Scan for the cell matching the given text and deliver its [x, y] coordinate at center. 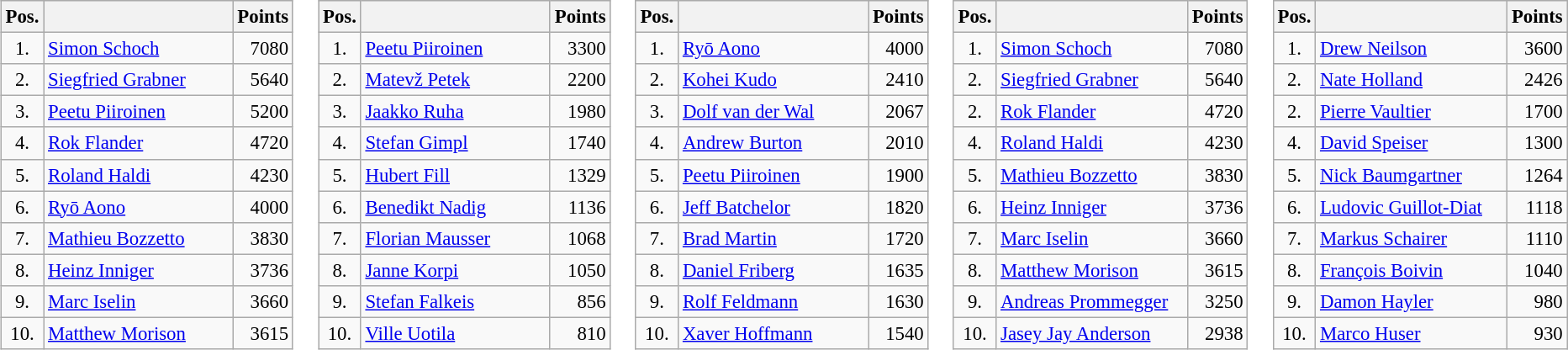
930 [1537, 333]
Marco Huser [1412, 333]
Jeff Batchelor [773, 207]
2410 [898, 80]
Ludovic Guillot-Diat [1412, 207]
Stefan Falkeis [456, 301]
Dolf van der Wal [773, 112]
David Speiser [1412, 143]
Nick Baumgartner [1412, 175]
1630 [898, 301]
Florian Mausser [456, 238]
Jaakko Ruha [456, 112]
1540 [898, 333]
2426 [1537, 80]
Hubert Fill [456, 175]
Daniel Friberg [773, 270]
Drew Neilson [1412, 49]
1635 [898, 270]
2200 [580, 80]
Jasey Jay Anderson [1092, 333]
2938 [1217, 333]
3300 [580, 49]
856 [580, 301]
1118 [1537, 207]
2067 [898, 112]
1720 [898, 238]
Rolf Feldmann [773, 301]
1050 [580, 270]
1900 [898, 175]
1136 [580, 207]
1068 [580, 238]
810 [580, 333]
1040 [1537, 270]
1300 [1537, 143]
1264 [1537, 175]
1740 [580, 143]
Markus Schairer [1412, 238]
Brad Martin [773, 238]
980 [1537, 301]
Andreas Prommegger [1092, 301]
Kohei Kudo [773, 80]
Matevž Petek [456, 80]
Andrew Burton [773, 143]
5200 [262, 112]
Janne Korpi [456, 270]
2010 [898, 143]
Damon Hayler [1412, 301]
1820 [898, 207]
1980 [580, 112]
Xaver Hoffmann [773, 333]
Benedikt Nadig [456, 207]
1329 [580, 175]
Stefan Gimpl [456, 143]
François Boivin [1412, 270]
3600 [1537, 49]
Ville Uotila [456, 333]
Nate Holland [1412, 80]
1700 [1537, 112]
3250 [1217, 301]
Pierre Vaultier [1412, 112]
1110 [1537, 238]
